Output the [x, y] coordinate of the center of the cell containing the given text.  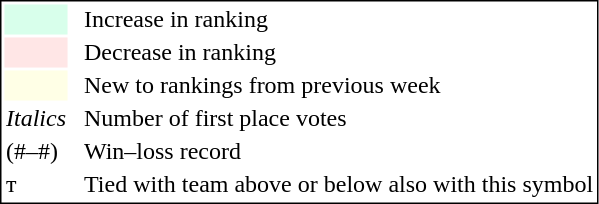
Increase in ranking [338, 19]
Decrease in ranking [338, 53]
(#–#) [36, 151]
Number of first place votes [338, 119]
т [36, 185]
Tied with team above or below also with this symbol [338, 185]
Win–loss record [338, 151]
New to rankings from previous week [338, 85]
Italics [36, 119]
